Return the (X, Y) coordinate for the center point of the cell that contains the specified text.  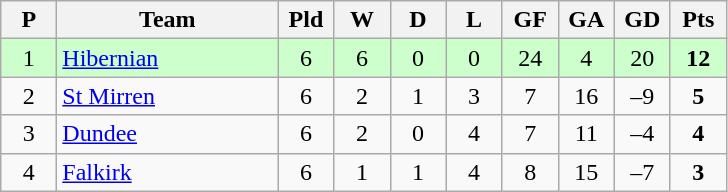
5 (698, 96)
Pld (306, 20)
GA (586, 20)
–9 (642, 96)
St Mirren (168, 96)
W (362, 20)
L (474, 20)
GF (530, 20)
8 (530, 172)
Dundee (168, 134)
D (418, 20)
20 (642, 58)
GD (642, 20)
–7 (642, 172)
–4 (642, 134)
Pts (698, 20)
12 (698, 58)
11 (586, 134)
Hibernian (168, 58)
16 (586, 96)
Falkirk (168, 172)
Team (168, 20)
P (29, 20)
24 (530, 58)
15 (586, 172)
